Determine the [X, Y] coordinate at the center of the cell enclosing the given text.  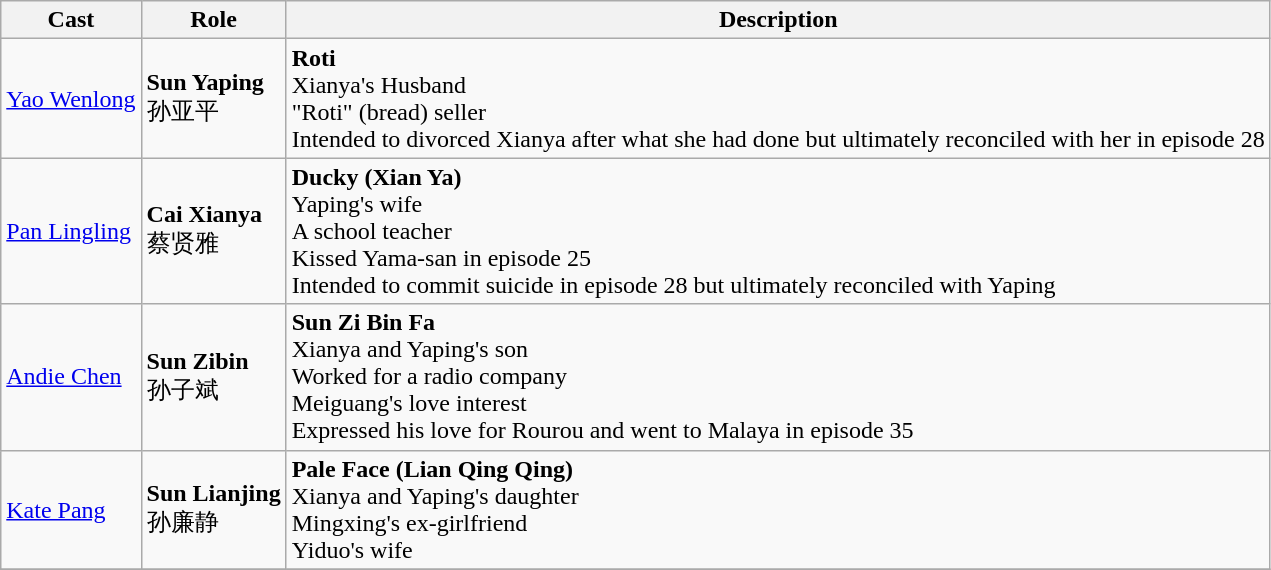
Cai Xianya蔡贤雅 [214, 231]
Andie Chen [71, 377]
Pale Face (Lian Qing Qing)Xianya and Yaping's daughterMingxing's ex-girlfriendYiduo's wife [778, 510]
Cast [71, 20]
Sun Yaping孙亚平 [214, 98]
Yao Wenlong [71, 98]
Sun Lianjing孙廉静 [214, 510]
Sun Zibin孙子斌 [214, 377]
Role [214, 20]
Pan Lingling [71, 231]
RotiXianya's Husband"Roti" (bread) sellerIntended to divorced Xianya after what she had done but ultimately reconciled with her in episode 28 [778, 98]
Description [778, 20]
Kate Pang [71, 510]
Sun Zi Bin FaXianya and Yaping's sonWorked for a radio companyMeiguang's love interestExpressed his love for Rourou and went to Malaya in episode 35 [778, 377]
